Search for the cell housing the specified text and yield its [x, y] center coordinate. 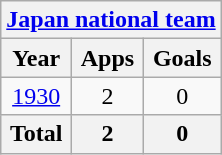
Year [36, 58]
Apps [108, 58]
Total [36, 134]
Japan national team [111, 20]
Goals [182, 58]
1930 [36, 96]
